Return the (x, y) coordinate for the center point of the cell that contains the specified text.  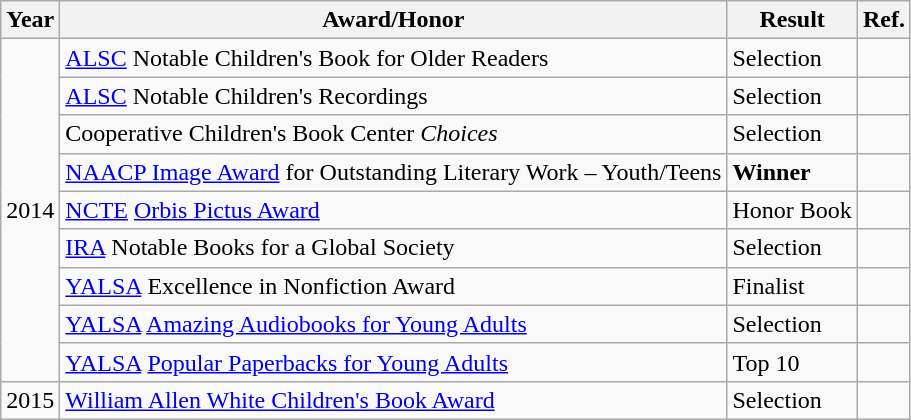
YALSA Excellence in Nonfiction Award (394, 286)
Award/Honor (394, 20)
ALSC Notable Children's Book for Older Readers (394, 58)
Winner (792, 172)
NAACP Image Award for Outstanding Literary Work – Youth/Teens (394, 172)
Ref. (884, 20)
IRA Notable Books for a Global Society (394, 248)
Finalist (792, 286)
Honor Book (792, 210)
2015 (30, 400)
ALSC Notable Children's Recordings (394, 96)
Top 10 (792, 362)
William Allen White Children's Book Award (394, 400)
YALSA Popular Paperbacks for Young Adults (394, 362)
Result (792, 20)
Year (30, 20)
Cooperative Children's Book Center Choices (394, 134)
NCTE Orbis Pictus Award (394, 210)
2014 (30, 210)
YALSA Amazing Audiobooks for Young Adults (394, 324)
